Provide the [X, Y] coordinate of the cell's center where the given text is located.  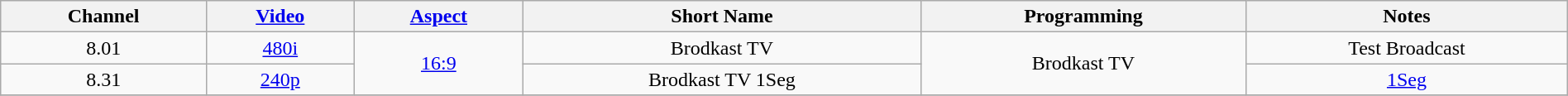
Channel [104, 17]
240p [281, 79]
16:9 [438, 64]
480i [281, 48]
Brodkast TV 1Seg [723, 79]
Aspect [438, 17]
8.31 [104, 79]
8.01 [104, 48]
Notes [1408, 17]
Test Broadcast [1408, 48]
1Seg [1408, 79]
Programming [1083, 17]
Video [281, 17]
Short Name [723, 17]
